Locate the cell with the specified text and output its [X, Y] center coordinate. 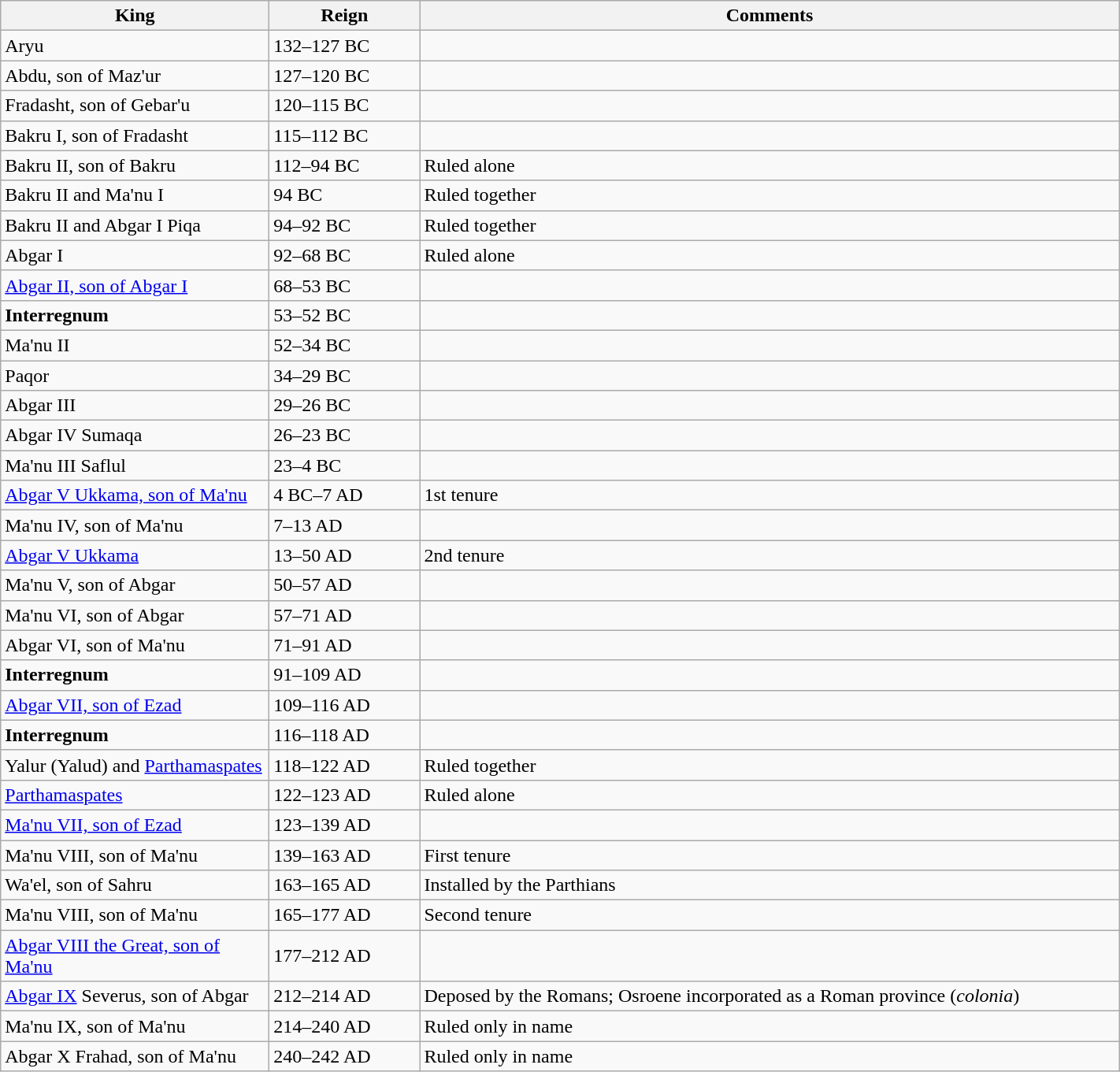
Ma'nu VII, son of Ezad [135, 825]
Abgar VII, son of Ezad [135, 705]
94–92 BC [345, 225]
Wa'el, son of Sahru [135, 885]
Bakru II and Abgar I Piqa [135, 225]
Ma'nu IX, son of Ma'nu [135, 1026]
Abgar II, son of Abgar I [135, 285]
112–94 BC [345, 165]
116–118 AD [345, 735]
Ma'nu VI, son of Abgar [135, 615]
214–240 AD [345, 1026]
50–57 AD [345, 585]
Aryu [135, 46]
13–50 AD [345, 555]
53–52 BC [345, 315]
177–212 AD [345, 956]
Installed by the Parthians [770, 885]
92–68 BC [345, 255]
109–116 AD [345, 705]
139–163 AD [345, 855]
Ma'nu IV, son of Ma'nu [135, 525]
Abgar V Ukkama [135, 555]
1st tenure [770, 495]
Abgar IV Sumaqa [135, 436]
Second tenure [770, 915]
115–112 BC [345, 135]
Comments [770, 16]
29–26 BC [345, 406]
212–214 AD [345, 996]
23–4 BC [345, 466]
Ma'nu II [135, 345]
Abgar V Ukkama, son of Ma'nu [135, 495]
4 BC–7 AD [345, 495]
Bakru I, son of Fradasht [135, 135]
Abgar VI, son of Ma'nu [135, 645]
Abgar VIII the Great, son of Ma'nu [135, 956]
Deposed by the Romans; Osroene incorporated as a Roman province (colonia) [770, 996]
91–109 AD [345, 675]
Parthamaspates [135, 795]
Abdu, son of Maz'ur [135, 76]
Yalur (Yalud) and Parthamaspates [135, 765]
94 BC [345, 195]
240–242 AD [345, 1056]
First tenure [770, 855]
Abgar IX Severus, son of Abgar [135, 996]
71–91 AD [345, 645]
Paqor [135, 376]
165–177 AD [345, 915]
68–53 BC [345, 285]
Abgar I [135, 255]
57–71 AD [345, 615]
King [135, 16]
122–123 AD [345, 795]
Bakru II and Ma'nu I [135, 195]
163–165 AD [345, 885]
7–13 AD [345, 525]
120–115 BC [345, 106]
132–127 BC [345, 46]
2nd tenure [770, 555]
118–122 AD [345, 765]
52–34 BC [345, 345]
123–139 AD [345, 825]
Reign [345, 16]
Fradasht, son of Gebar'u [135, 106]
26–23 BC [345, 436]
127–120 BC [345, 76]
Bakru II, son of Bakru [135, 165]
Abgar III [135, 406]
Abgar X Frahad, son of Ma'nu [135, 1056]
Ma'nu III Saflul [135, 466]
Ma'nu V, son of Abgar [135, 585]
34–29 BC [345, 376]
